Identify which cell holds the provided text, then report its [x, y] central coordinate. 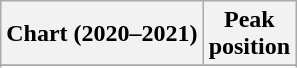
Chart (2020–2021) [102, 34]
Peakposition [249, 34]
